From the cell containing the given text, extract its center point as (x, y) coordinate. 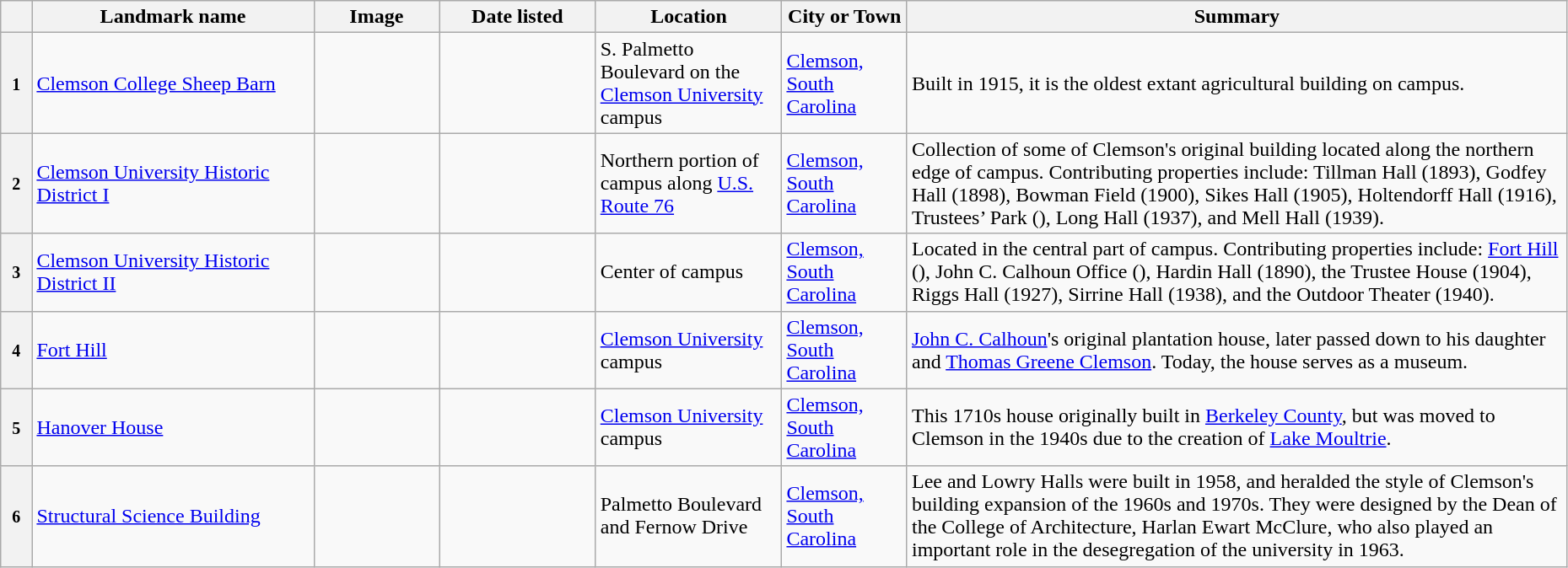
Fort Hill (173, 350)
Center of campus (688, 272)
5 (17, 427)
2 (17, 184)
John C. Calhoun's original plantation house, later passed down to his daughter and Thomas Greene Clemson. Today, the house serves as a museum. (1237, 350)
S. Palmetto Boulevard on the Clemson University campus (688, 83)
4 (17, 350)
3 (17, 272)
Image (376, 17)
City or Town (845, 17)
This 1710s house originally built in Berkeley County, but was moved to Clemson in the 1940s due to the creation of Lake Moultrie. (1237, 427)
Summary (1237, 17)
Date listed (518, 17)
Clemson University Historic District II (173, 272)
Clemson College Sheep Barn (173, 83)
Location (688, 17)
Landmark name (173, 17)
Northern portion of campus along U.S. Route 76 (688, 184)
Built in 1915, it is the oldest extant agricultural building on campus. (1237, 83)
Clemson University Historic District I (173, 184)
1 (17, 83)
Hanover House (173, 427)
Structural Science Building (173, 516)
Palmetto Boulevard and Fernow Drive (688, 516)
6 (17, 516)
